Provide the (X, Y) coordinate of the cell's center where the given text is located.  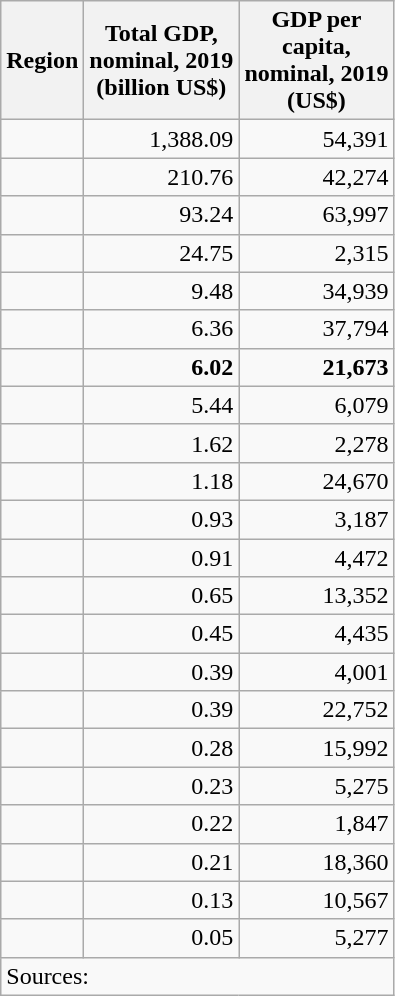
42,274 (316, 177)
6.02 (162, 367)
37,794 (316, 329)
3,187 (316, 519)
54,391 (316, 139)
5.44 (162, 405)
0.22 (162, 824)
15,992 (316, 748)
0.45 (162, 634)
13,352 (316, 596)
0.05 (162, 938)
Region (42, 60)
Total GDP, nominal, 2019 (billion US$) (162, 60)
6.36 (162, 329)
6,079 (316, 405)
9.48 (162, 291)
0.65 (162, 596)
0.23 (162, 786)
4,001 (316, 672)
4,435 (316, 634)
22,752 (316, 710)
21,673 (316, 367)
93.24 (162, 215)
1,847 (316, 824)
210.76 (162, 177)
5,275 (316, 786)
1.18 (162, 481)
1.62 (162, 443)
2,315 (316, 253)
GDP per capita, nominal, 2019 (US$) (316, 60)
24,670 (316, 481)
0.21 (162, 862)
5,277 (316, 938)
0.91 (162, 557)
0.13 (162, 900)
24.75 (162, 253)
34,939 (316, 291)
2,278 (316, 443)
Sources: (198, 976)
18,360 (316, 862)
63,997 (316, 215)
10,567 (316, 900)
1,388.09 (162, 139)
0.28 (162, 748)
4,472 (316, 557)
0.93 (162, 519)
